Return the (X, Y) coordinate for the center point of the cell that contains the specified text.  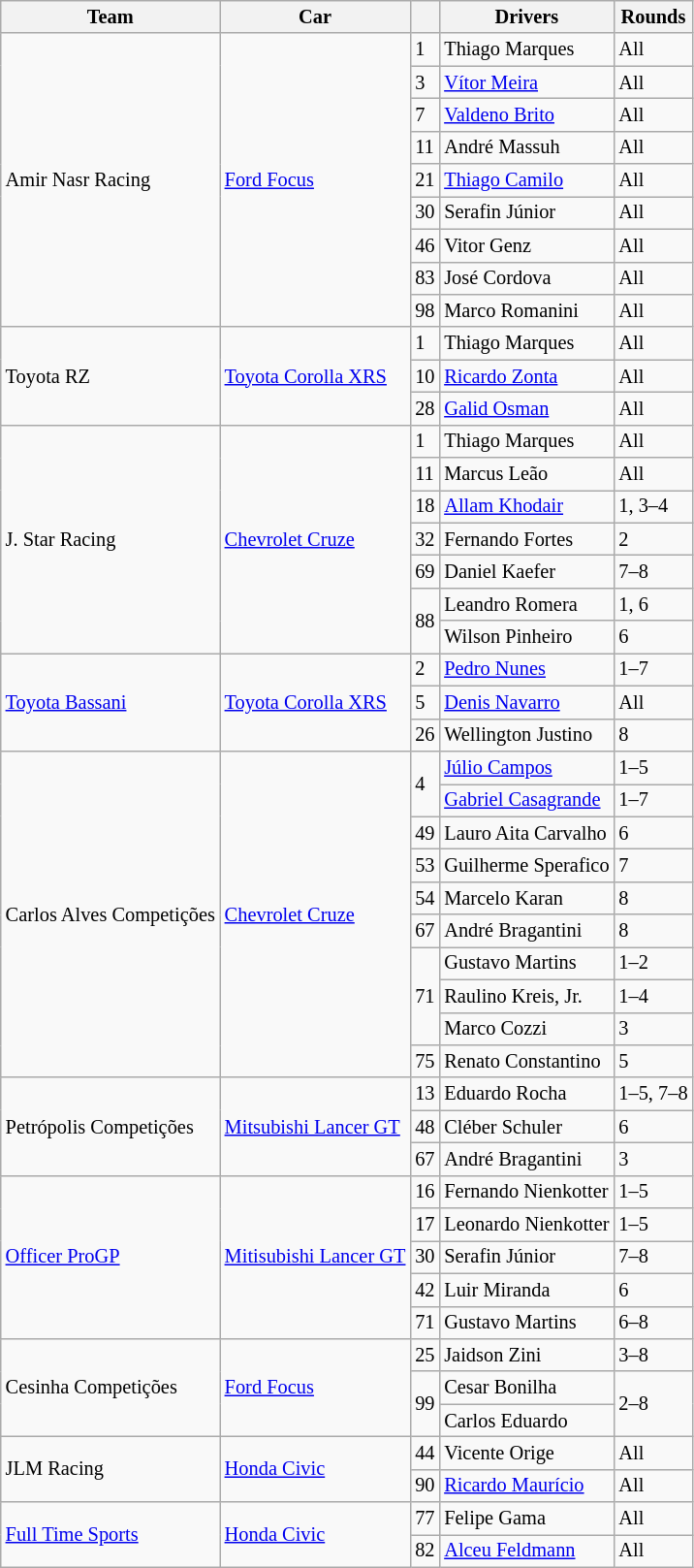
82 (425, 1551)
32 (425, 539)
42 (425, 1290)
Jaidson Zini (526, 1355)
25 (425, 1355)
21 (425, 180)
Fernando Fortes (526, 539)
Allam Khodair (526, 506)
48 (425, 1127)
Leandro Romera (526, 604)
Ricardo Zonta (526, 376)
Denis Navarro (526, 702)
Team (110, 16)
1, 3–4 (653, 506)
Felipe Gama (526, 1519)
88 (425, 621)
Pedro Nunes (526, 669)
Renato Constantino (526, 1061)
Carlos Alves Competições (110, 913)
Vitor Genz (526, 245)
Toyota Bassani (110, 702)
Wellington Justino (526, 735)
Mitsubishi Lancer GT (316, 1127)
2–8 (653, 1404)
Gabriel Casagrande (526, 800)
1–4 (653, 996)
Guilherme Sperafico (526, 865)
Galid Osman (526, 408)
53 (425, 865)
Marco Romanini (526, 310)
Officer ProGP (110, 1257)
Lauro Aita Carvalho (526, 833)
Luir Miranda (526, 1290)
JLM Racing (110, 1468)
Fernando Nienkotter (526, 1192)
1–5, 7–8 (653, 1094)
16 (425, 1192)
Júlio Campos (526, 767)
90 (425, 1486)
Leonardo Nienkotter (526, 1225)
Cléber Schuler (526, 1127)
54 (425, 898)
3–8 (653, 1355)
Drivers (526, 16)
69 (425, 571)
Marcelo Karan (526, 898)
18 (425, 506)
Vicente Orige (526, 1453)
98 (425, 310)
99 (425, 1404)
4 (425, 784)
26 (425, 735)
Marco Cozzi (526, 1029)
1, 6 (653, 604)
Eduardo Rocha (526, 1094)
Ricardo Maurício (526, 1486)
Petrópolis Competições (110, 1127)
Vítor Meira (526, 82)
Daniel Kaefer (526, 571)
Cesar Bonilha (526, 1388)
José Cordova (526, 278)
83 (425, 278)
44 (425, 1453)
Raulino Kreis, Jr. (526, 996)
10 (425, 376)
Car (316, 16)
75 (425, 1061)
Full Time Sports (110, 1534)
28 (425, 408)
Amir Nasr Racing (110, 180)
1–2 (653, 963)
Valdeno Brito (526, 114)
49 (425, 833)
André Massuh (526, 147)
Marcus Leão (526, 474)
6–8 (653, 1323)
Cesinha Competições (110, 1387)
Toyota RZ (110, 376)
Alceu Feldmann (526, 1551)
Wilson Pinheiro (526, 637)
Mitisubishi Lancer GT (316, 1257)
77 (425, 1519)
J. Star Racing (110, 539)
Rounds (653, 16)
46 (425, 245)
Carlos Eduardo (526, 1421)
Thiago Camilo (526, 180)
13 (425, 1094)
17 (425, 1225)
